Return the [X, Y] coordinate for the center point of the cell that contains the specified text.  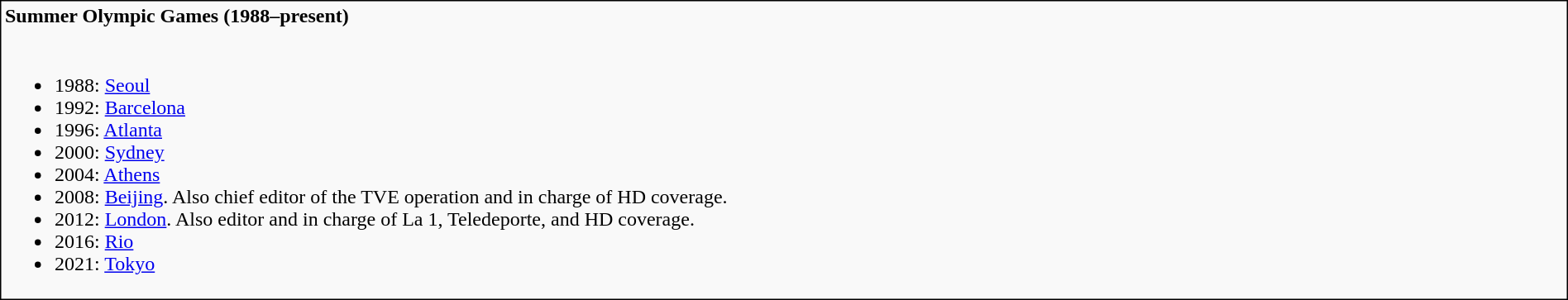
Summer Olympic Games (1988–present) [784, 16]
